Scan for the cell matching the given text and deliver its [x, y] coordinate at center. 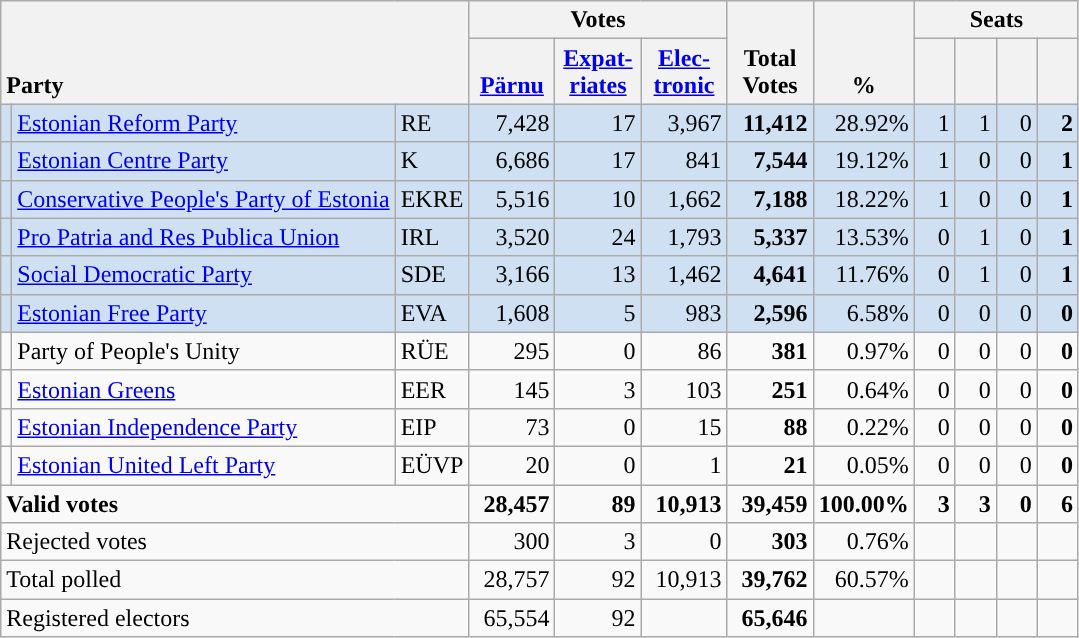
0.76% [864, 542]
7,544 [770, 161]
Estonian Free Party [204, 313]
Valid votes [235, 503]
2,596 [770, 313]
% [864, 52]
11.76% [864, 275]
300 [512, 542]
7,188 [770, 199]
Expat- riates [598, 72]
19.12% [864, 161]
RÜE [432, 351]
EÜVP [432, 465]
13 [598, 275]
28.92% [864, 123]
Estonian Centre Party [204, 161]
28,457 [512, 503]
6,686 [512, 161]
1,608 [512, 313]
0.05% [864, 465]
Registered electors [235, 618]
Votes [598, 20]
7,428 [512, 123]
303 [770, 542]
Social Democratic Party [204, 275]
5,516 [512, 199]
Rejected votes [235, 542]
145 [512, 389]
5 [598, 313]
103 [684, 389]
2 [1058, 123]
39,762 [770, 580]
Pärnu [512, 72]
Pro Patria and Res Publica Union [204, 237]
Total polled [235, 580]
Total Votes [770, 52]
65,646 [770, 618]
RE [432, 123]
6.58% [864, 313]
3,166 [512, 275]
10 [598, 199]
28,757 [512, 580]
K [432, 161]
88 [770, 427]
251 [770, 389]
18.22% [864, 199]
295 [512, 351]
1,793 [684, 237]
0.64% [864, 389]
EKRE [432, 199]
65,554 [512, 618]
983 [684, 313]
5,337 [770, 237]
13.53% [864, 237]
60.57% [864, 580]
3,967 [684, 123]
Party [235, 52]
1,662 [684, 199]
EVA [432, 313]
20 [512, 465]
381 [770, 351]
15 [684, 427]
EER [432, 389]
39,459 [770, 503]
EIP [432, 427]
0.22% [864, 427]
3,520 [512, 237]
Estonian Reform Party [204, 123]
89 [598, 503]
SDE [432, 275]
841 [684, 161]
86 [684, 351]
4,641 [770, 275]
1,462 [684, 275]
Party of People's Unity [204, 351]
Conservative People's Party of Estonia [204, 199]
Estonian Greens [204, 389]
6 [1058, 503]
24 [598, 237]
21 [770, 465]
0.97% [864, 351]
100.00% [864, 503]
Estonian United Left Party [204, 465]
Seats [996, 20]
73 [512, 427]
11,412 [770, 123]
Elec- tronic [684, 72]
Estonian Independence Party [204, 427]
IRL [432, 237]
